Output the (x, y) coordinate of the center of the cell containing the given text.  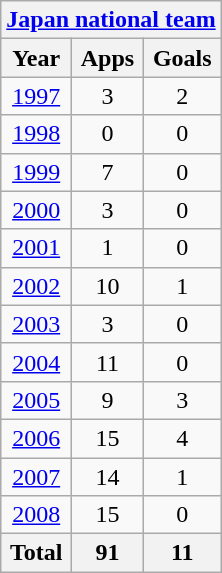
2003 (36, 324)
1998 (36, 134)
2005 (36, 400)
1999 (36, 172)
2004 (36, 362)
4 (182, 438)
14 (108, 477)
10 (108, 286)
Apps (108, 58)
Year (36, 58)
7 (108, 172)
91 (108, 553)
2 (182, 96)
2006 (36, 438)
Goals (182, 58)
Total (36, 553)
2000 (36, 210)
1997 (36, 96)
Japan national team (111, 20)
2007 (36, 477)
9 (108, 400)
2001 (36, 248)
2002 (36, 286)
2008 (36, 515)
